Scan for the cell matching the given text and deliver its [X, Y] coordinate at center. 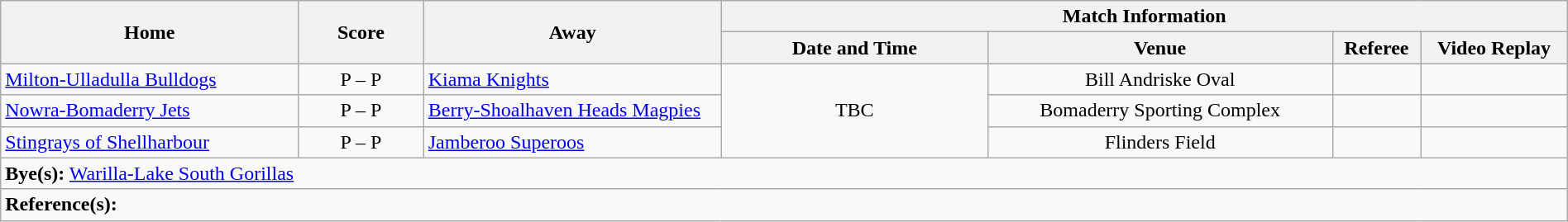
Stingrays of Shellharbour [150, 142]
Jamberoo Superoos [572, 142]
Referee [1376, 48]
TBC [854, 111]
Video Replay [1494, 48]
Venue [1159, 48]
Away [572, 32]
Kiama Knights [572, 79]
Berry-Shoalhaven Heads Magpies [572, 111]
Date and Time [854, 48]
Match Information [1145, 17]
Flinders Field [1159, 142]
Bye(s): Warilla-Lake South Gorillas [784, 173]
Bomaderry Sporting Complex [1159, 111]
Score [361, 32]
Reference(s): [784, 205]
Home [150, 32]
Nowra-Bomaderry Jets [150, 111]
Milton-Ulladulla Bulldogs [150, 79]
Bill Andriske Oval [1159, 79]
